For the text-containing cell, return its midpoint in (X, Y) coordinate format. 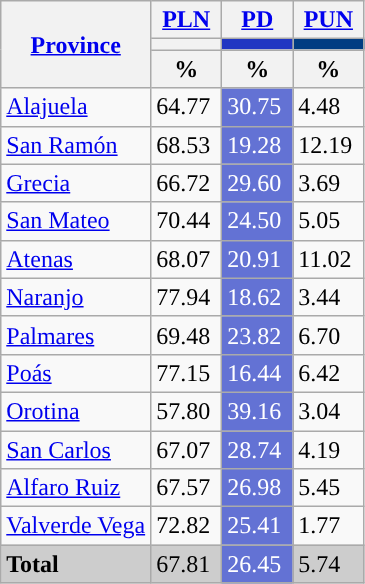
20.91 (258, 259)
67.57 (186, 488)
70.44 (186, 221)
68.53 (186, 145)
1.77 (328, 526)
29.60 (258, 183)
64.77 (186, 107)
19.28 (258, 145)
77.94 (186, 297)
PD (258, 20)
Naranjo (76, 297)
30.75 (258, 107)
Alfaro Ruiz (76, 488)
26.45 (258, 564)
68.07 (186, 259)
Total (76, 564)
PUN (328, 20)
5.45 (328, 488)
Poás (76, 373)
3.04 (328, 411)
12.19 (328, 145)
28.74 (258, 449)
4.19 (328, 449)
Orotina (76, 411)
69.48 (186, 335)
Province (76, 44)
PLN (186, 20)
67.07 (186, 449)
11.02 (328, 259)
39.16 (258, 411)
6.42 (328, 373)
San Mateo (76, 221)
San Ramón (76, 145)
Atenas (76, 259)
5.74 (328, 564)
24.50 (258, 221)
3.44 (328, 297)
23.82 (258, 335)
6.70 (328, 335)
Alajuela (76, 107)
57.80 (186, 411)
25.41 (258, 526)
4.48 (328, 107)
67.81 (186, 564)
18.62 (258, 297)
3.69 (328, 183)
5.05 (328, 221)
San Carlos (76, 449)
72.82 (186, 526)
77.15 (186, 373)
66.72 (186, 183)
Valverde Vega (76, 526)
16.44 (258, 373)
26.98 (258, 488)
Palmares (76, 335)
Grecia (76, 183)
